From the cell containing the given text, extract its center point as (X, Y) coordinate. 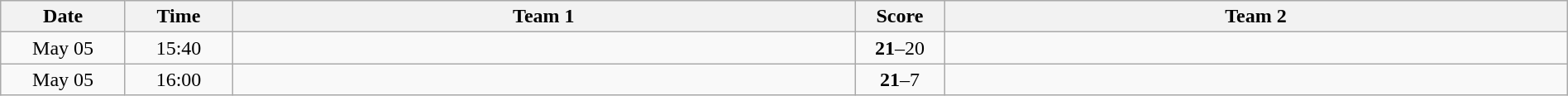
Date (63, 17)
Team 1 (544, 17)
16:00 (179, 79)
Score (900, 17)
15:40 (179, 48)
Team 2 (1256, 17)
21–7 (900, 79)
21–20 (900, 48)
Time (179, 17)
